Output the [x, y] coordinate of the center of the cell containing the given text.  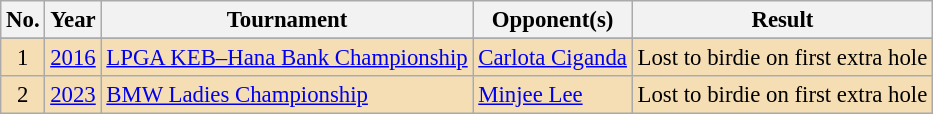
Result [782, 20]
2 [23, 95]
Year [73, 20]
No. [23, 20]
2023 [73, 95]
LPGA KEB–Hana Bank Championship [287, 58]
Opponent(s) [552, 20]
BMW Ladies Championship [287, 95]
Tournament [287, 20]
Carlota Ciganda [552, 58]
Minjee Lee [552, 95]
1 [23, 58]
2016 [73, 58]
